Detect which cell encompasses the target text, then output its (x, y) center coordinate. 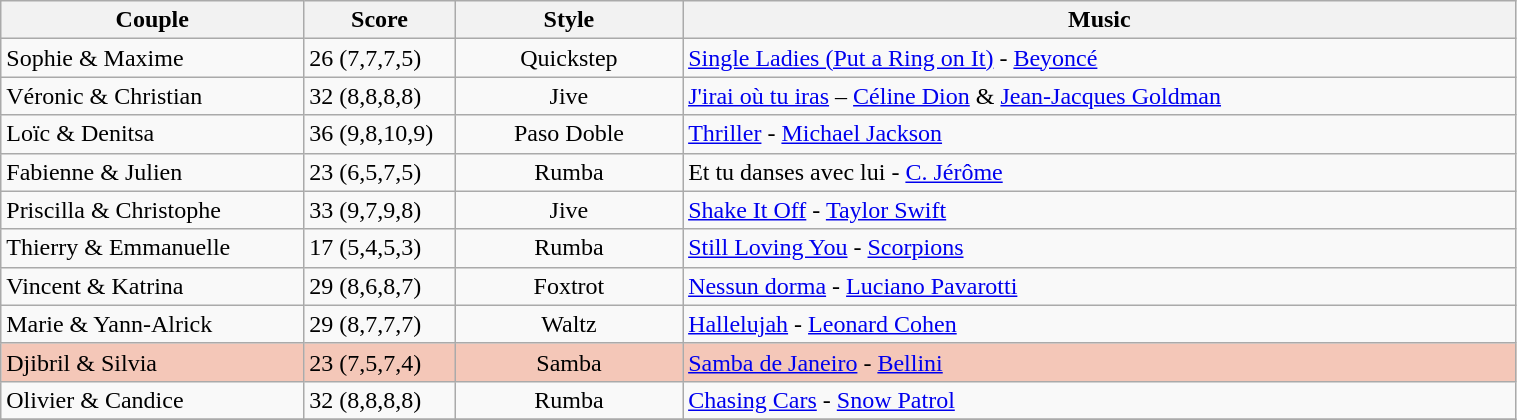
Style (568, 20)
Et tu danses avec lui - C. Jérôme (1100, 172)
Chasing Cars - Snow Patrol (1100, 400)
Still Loving You - Scorpions (1100, 248)
26 (7,7,7,5) (380, 58)
Paso Doble (568, 134)
Quickstep (568, 58)
Thriller - Michael Jackson (1100, 134)
Sophie & Maxime (152, 58)
Score (380, 20)
Couple (152, 20)
Waltz (568, 324)
17 (5,4,5,3) (380, 248)
29 (8,6,8,7) (380, 286)
Thierry & Emmanuelle (152, 248)
Fabienne & Julien (152, 172)
Véronic & Christian (152, 96)
Marie & Yann-Alrick (152, 324)
23 (6,5,7,5) (380, 172)
36 (9,8,10,9) (380, 134)
Nessun dorma - Luciano Pavarotti (1100, 286)
Samba (568, 362)
23 (7,5,7,4) (380, 362)
Single Ladies (Put a Ring on It) - Beyoncé (1100, 58)
J'irai où tu iras – Céline Dion & Jean-Jacques Goldman (1100, 96)
29 (8,7,7,7) (380, 324)
Music (1100, 20)
Samba de Janeiro - Bellini (1100, 362)
Olivier & Candice (152, 400)
Foxtrot (568, 286)
Loïc & Denitsa (152, 134)
Shake It Off - Taylor Swift (1100, 210)
Djibril & Silvia (152, 362)
Hallelujah - Leonard Cohen (1100, 324)
33 (9,7,9,8) (380, 210)
Vincent & Katrina (152, 286)
Priscilla & Christophe (152, 210)
